Return the [X, Y] coordinate for the center point of the cell that contains the specified text.  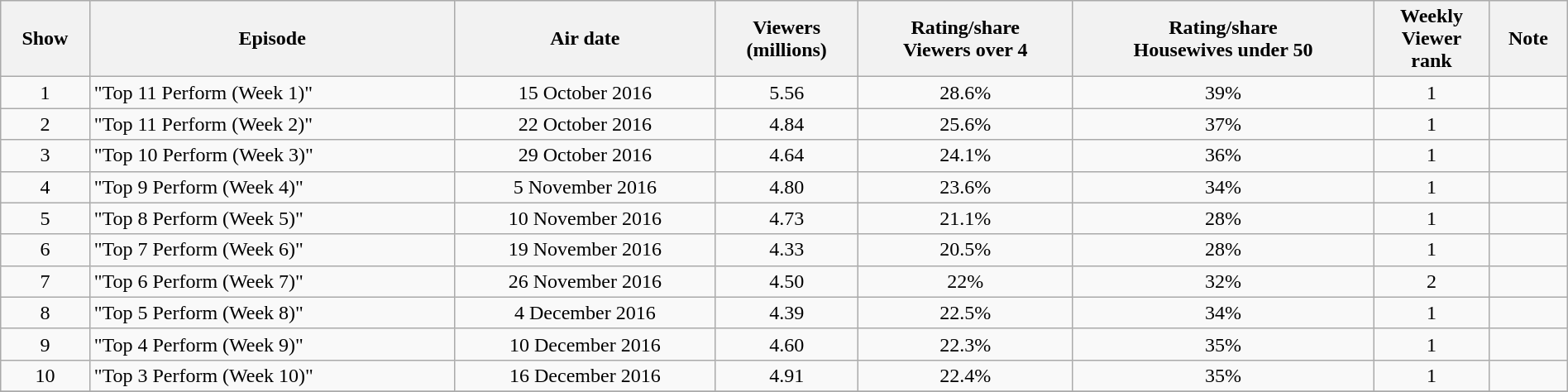
Episode [272, 39]
4.39 [786, 313]
9 [45, 344]
22 October 2016 [585, 124]
4.33 [786, 250]
19 November 2016 [585, 250]
8 [45, 313]
Show [45, 39]
24.1% [966, 155]
Air date [585, 39]
4.60 [786, 344]
36% [1224, 155]
Rating/shareViewers over 4 [966, 39]
10 December 2016 [585, 344]
"Top 11 Perform (Week 2)" [272, 124]
10 November 2016 [585, 218]
4.64 [786, 155]
26 November 2016 [585, 281]
10 [45, 375]
Rating/shareHousewives under 50 [1224, 39]
28.6% [966, 93]
4.91 [786, 375]
"Top 9 Perform (Week 4)" [272, 187]
7 [45, 281]
21.1% [966, 218]
"Top 6 Perform (Week 7)" [272, 281]
4 December 2016 [585, 313]
16 December 2016 [585, 375]
"Top 8 Perform (Week 5)" [272, 218]
"Top 10 Perform (Week 3)" [272, 155]
5 November 2016 [585, 187]
"Top 4 Perform (Week 9)" [272, 344]
5.56 [786, 93]
6 [45, 250]
3 [45, 155]
Viewers(millions) [786, 39]
WeeklyViewerrank [1431, 39]
22.3% [966, 344]
32% [1224, 281]
"Top 5 Perform (Week 8)" [272, 313]
Note [1528, 39]
"Top 7 Perform (Week 6)" [272, 250]
4.80 [786, 187]
5 [45, 218]
22% [966, 281]
29 October 2016 [585, 155]
4.84 [786, 124]
15 October 2016 [585, 93]
23.6% [966, 187]
"Top 11 Perform (Week 1)" [272, 93]
25.6% [966, 124]
22.4% [966, 375]
4 [45, 187]
37% [1224, 124]
"Top 3 Perform (Week 10)" [272, 375]
4.73 [786, 218]
4.50 [786, 281]
20.5% [966, 250]
39% [1224, 93]
22.5% [966, 313]
